Provide the [X, Y] coordinate of the cell's center where the given text is located.  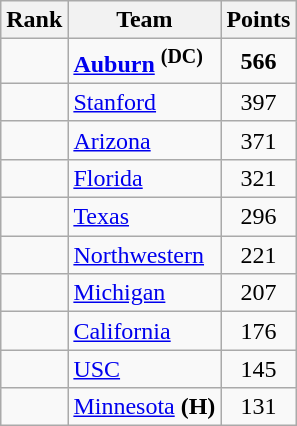
397 [258, 102]
Michigan [144, 293]
176 [258, 331]
Minnesota (H) [144, 407]
207 [258, 293]
296 [258, 217]
California [144, 331]
Team [144, 20]
221 [258, 255]
Rank [34, 20]
Northwestern [144, 255]
371 [258, 140]
Points [258, 20]
Auburn (DC) [144, 62]
566 [258, 62]
321 [258, 178]
Florida [144, 178]
Arizona [144, 140]
Stanford [144, 102]
145 [258, 369]
Texas [144, 217]
USC [144, 369]
131 [258, 407]
